Search for the cell housing the specified text and yield its (x, y) center coordinate. 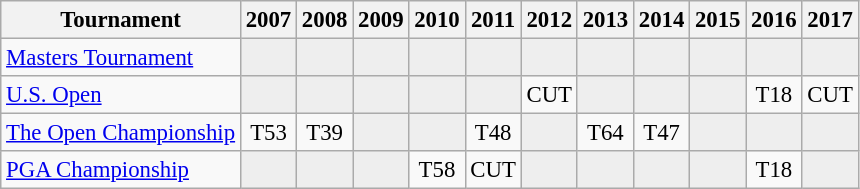
T53 (268, 133)
T47 (661, 133)
2013 (605, 20)
2010 (437, 20)
2007 (268, 20)
T39 (325, 133)
U.S. Open (121, 95)
Masters Tournament (121, 58)
T58 (437, 170)
2016 (774, 20)
T64 (605, 133)
2014 (661, 20)
T48 (493, 133)
2017 (830, 20)
2012 (549, 20)
Tournament (121, 20)
2009 (381, 20)
2015 (718, 20)
PGA Championship (121, 170)
2008 (325, 20)
2011 (493, 20)
The Open Championship (121, 133)
